Locate the cell with the specified text and output its (x, y) center coordinate. 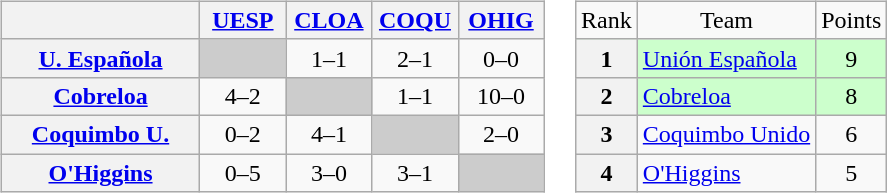
3–1 (415, 173)
2–1 (415, 58)
Unión Española (726, 58)
CLOA (329, 20)
1 (607, 58)
4–1 (329, 134)
6 (852, 134)
3–0 (329, 173)
Rank (607, 20)
0–0 (501, 58)
0–2 (243, 134)
2 (607, 96)
10–0 (501, 96)
2–0 (501, 134)
OHIG (501, 20)
Points (852, 20)
Team (726, 20)
UESP (243, 20)
3 (607, 134)
8 (852, 96)
5 (852, 173)
4–2 (243, 96)
0–5 (243, 173)
9 (852, 58)
COQU (415, 20)
U. Española (100, 58)
Coquimbo U. (100, 134)
Coquimbo Unido (726, 134)
4 (607, 173)
